Search for the cell housing the specified text and yield its (x, y) center coordinate. 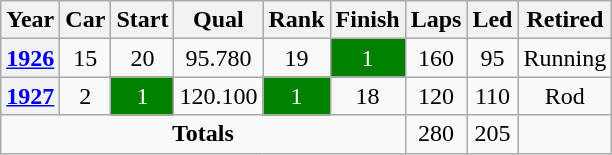
Year (30, 20)
18 (368, 96)
19 (296, 58)
Laps (436, 20)
Running (565, 58)
95.780 (218, 58)
2 (86, 96)
Rod (565, 96)
120 (436, 96)
110 (492, 96)
205 (492, 134)
Finish (368, 20)
Car (86, 20)
Start (142, 20)
15 (86, 58)
Totals (203, 134)
95 (492, 58)
120.100 (218, 96)
Retired (565, 20)
1926 (30, 58)
280 (436, 134)
1927 (30, 96)
20 (142, 58)
Rank (296, 20)
Led (492, 20)
Qual (218, 20)
160 (436, 58)
